Locate the cell with the specified text and output its [x, y] center coordinate. 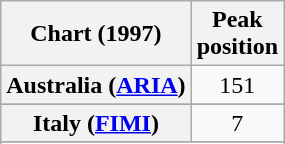
Australia (ARIA) [96, 85]
151 [237, 85]
Italy (FIMI) [96, 123]
7 [237, 123]
Chart (1997) [96, 34]
Peakposition [237, 34]
